Search for the cell housing the specified text and yield its (x, y) center coordinate. 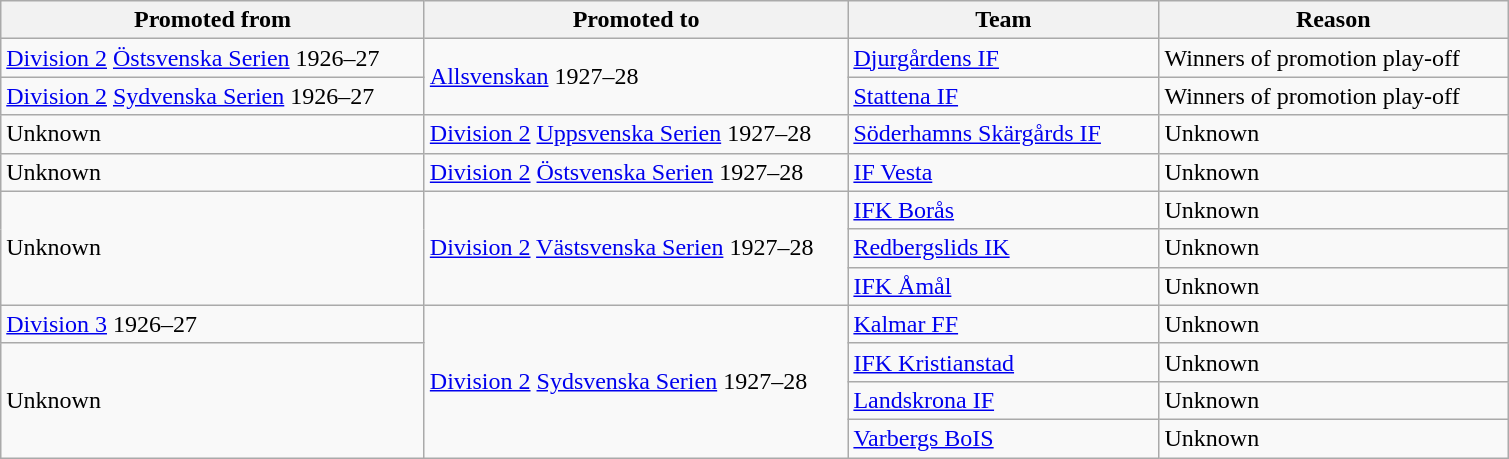
Promoted from (213, 20)
Djurgårdens IF (1004, 58)
Allsvenskan 1927–28 (636, 77)
IFK Kristianstad (1004, 362)
Varbergs BoIS (1004, 438)
Stattena IF (1004, 96)
Promoted to (636, 20)
Division 2 Västsvenska Serien 1927–28 (636, 248)
Division 2 Sydvenska Serien 1926–27 (213, 96)
Division 2 Östsvenska Serien 1927–28 (636, 172)
Kalmar FF (1004, 324)
Redbergslids IK (1004, 248)
Reason (1334, 20)
IF Vesta (1004, 172)
Söderhamns Skärgårds IF (1004, 134)
IFK Åmål (1004, 286)
Division 2 Östsvenska Serien 1926–27 (213, 58)
Division 3 1926–27 (213, 324)
Division 2 Sydsvenska Serien 1927–28 (636, 381)
Landskrona IF (1004, 400)
Division 2 Uppsvenska Serien 1927–28 (636, 134)
IFK Borås (1004, 210)
Team (1004, 20)
